Find where the given text appears and provide that cell's center as [X, Y] coordinate. 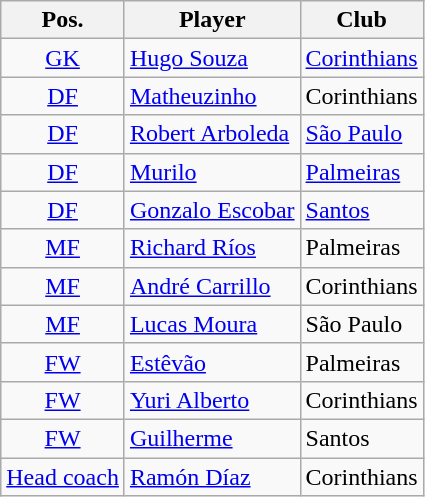
Richard Ríos [212, 248]
Ramón Díaz [212, 477]
Yuri Alberto [212, 400]
GK [63, 58]
Estêvão [212, 362]
Head coach [63, 477]
Guilherme [212, 438]
Lucas Moura [212, 324]
Matheuzinho [212, 96]
Club [362, 20]
Gonzalo Escobar [212, 210]
Hugo Souza [212, 58]
Pos. [63, 20]
Robert Arboleda [212, 134]
Player [212, 20]
André Carrillo [212, 286]
Murilo [212, 172]
